Find where the given text appears and provide that cell's center as (x, y) coordinate. 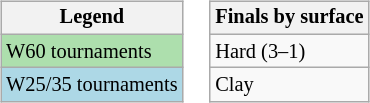
Finals by surface (289, 18)
Clay (289, 85)
Legend (92, 18)
Hard (3–1) (289, 51)
W60 tournaments (92, 51)
W25/35 tournaments (92, 85)
